Locate the cell with the specified text and output its [X, Y] center coordinate. 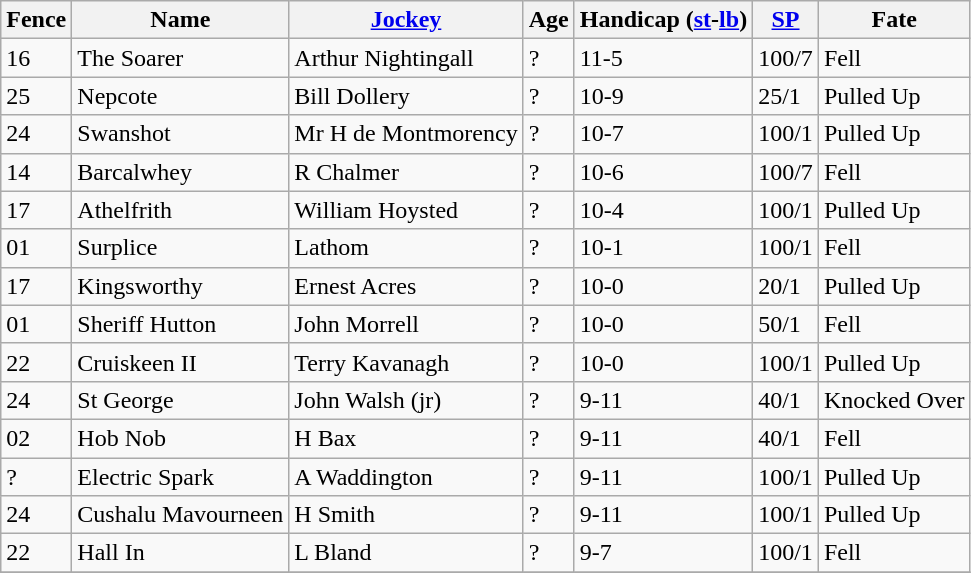
Hob Nob [180, 438]
16 [36, 58]
Barcalwhey [180, 172]
Kingsworthy [180, 286]
9-7 [663, 553]
50/1 [786, 324]
Nepcote [180, 96]
Cushalu Mavourneen [180, 515]
25 [36, 96]
Knocked Over [894, 400]
Mr H de Montmorency [406, 134]
Surplice [180, 248]
SP [786, 20]
25/1 [786, 96]
11-5 [663, 58]
R Chalmer [406, 172]
Ernest Acres [406, 286]
10-4 [663, 210]
John Morrell [406, 324]
John Walsh (jr) [406, 400]
Hall In [180, 553]
14 [36, 172]
Bill Dollery [406, 96]
Swanshot [180, 134]
Sheriff Hutton [180, 324]
A Waddington [406, 477]
10-1 [663, 248]
Fate [894, 20]
Electric Spark [180, 477]
St George [180, 400]
Jockey [406, 20]
H Bax [406, 438]
H Smith [406, 515]
Handicap (st-lb) [663, 20]
10-7 [663, 134]
Athelfrith [180, 210]
20/1 [786, 286]
Terry Kavanagh [406, 362]
William Hoysted [406, 210]
Age [548, 20]
Lathom [406, 248]
Arthur Nightingall [406, 58]
Cruiskeen II [180, 362]
Name [180, 20]
10-6 [663, 172]
02 [36, 438]
L Bland [406, 553]
The Soarer [180, 58]
10-9 [663, 96]
Fence [36, 20]
